Determine the (X, Y) coordinate at the center of the cell enclosing the given text.  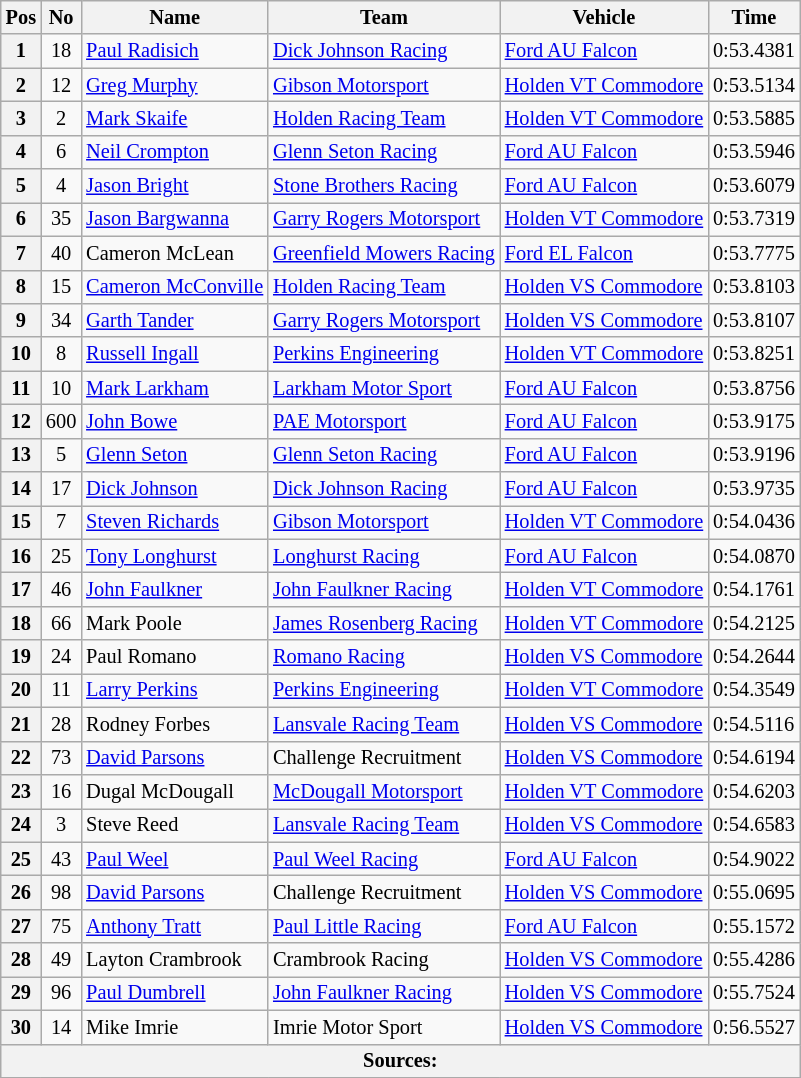
Mark Poole (174, 623)
0:54.6203 (754, 791)
0:53.5134 (754, 85)
Greenfield Mowers Racing (384, 253)
0:55.1572 (754, 926)
0:53.5946 (754, 152)
75 (61, 926)
Dick Johnson (174, 489)
Mike Imrie (174, 1027)
Imrie Motor Sport (384, 1027)
0:53.9735 (754, 489)
0:54.6583 (754, 825)
Steven Richards (174, 522)
0:54.6194 (754, 758)
34 (61, 320)
Paul Romano (174, 657)
0:54.3549 (754, 690)
0:53.8251 (754, 354)
Longhurst Racing (384, 556)
0:56.5527 (754, 1027)
0:53.9196 (754, 455)
Anthony Tratt (174, 926)
43 (61, 859)
20 (21, 690)
0:54.0870 (754, 556)
Mark Larkham (174, 388)
73 (61, 758)
Larkham Motor Sport (384, 388)
McDougall Motorsport (384, 791)
Jason Bright (174, 186)
Paul Dumbrell (174, 993)
21 (21, 724)
30 (21, 1027)
0:55.4286 (754, 960)
27 (21, 926)
Pos (21, 17)
0:54.2125 (754, 623)
0:55.7524 (754, 993)
13 (21, 455)
0:53.6079 (754, 186)
Team (384, 17)
49 (61, 960)
40 (61, 253)
35 (61, 219)
Paul Little Racing (384, 926)
Layton Crambrook (174, 960)
0:54.1761 (754, 589)
26 (21, 892)
Greg Murphy (174, 85)
0:53.7775 (754, 253)
Garth Tander (174, 320)
Ford EL Falcon (604, 253)
PAE Motorsport (384, 421)
Romano Racing (384, 657)
0:55.0695 (754, 892)
Vehicle (604, 17)
0:53.4381 (754, 51)
0:53.7319 (754, 219)
Russell Ingall (174, 354)
Crambrook Racing (384, 960)
29 (21, 993)
0:53.8756 (754, 388)
23 (21, 791)
0:53.9175 (754, 421)
1 (21, 51)
Cameron McLean (174, 253)
9 (21, 320)
46 (61, 589)
0:54.5116 (754, 724)
19 (21, 657)
Neil Crompton (174, 152)
Name (174, 17)
Jason Bargwanna (174, 219)
0:54.0436 (754, 522)
Cameron McConville (174, 287)
James Rosenberg Racing (384, 623)
600 (61, 421)
Paul Radisich (174, 51)
Mark Skaife (174, 118)
Tony Longhurst (174, 556)
66 (61, 623)
Paul Weel (174, 859)
0:54.2644 (754, 657)
22 (21, 758)
0:53.8107 (754, 320)
Sources: (400, 1061)
No (61, 17)
Glenn Seton (174, 455)
Dugal McDougall (174, 791)
Larry Perkins (174, 690)
Stone Brothers Racing (384, 186)
Steve Reed (174, 825)
Rodney Forbes (174, 724)
0:53.8103 (754, 287)
0:53.5885 (754, 118)
John Faulkner (174, 589)
Time (754, 17)
John Bowe (174, 421)
96 (61, 993)
98 (61, 892)
Paul Weel Racing (384, 859)
0:54.9022 (754, 859)
